Output the (X, Y) coordinate of the center of the cell containing the given text.  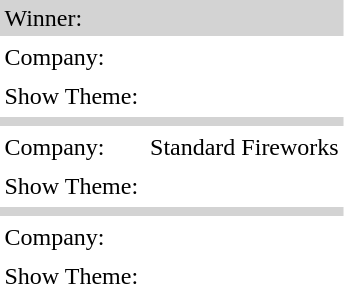
Standard Fireworks (245, 147)
Winner: (172, 18)
